Return the [x, y] coordinate for the center point of the cell that contains the specified text.  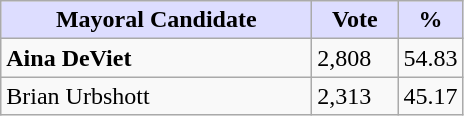
54.83 [430, 58]
Mayoral Candidate [156, 20]
Aina DeViet [156, 58]
Brian Urbshott [156, 96]
% [430, 20]
45.17 [430, 96]
2,808 [355, 58]
Vote [355, 20]
2,313 [355, 96]
